Find where the given text appears and provide that cell's center as [x, y] coordinate. 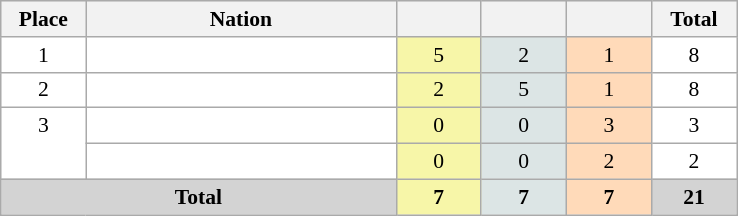
21 [694, 197]
Place [44, 19]
Nation [241, 19]
